Determine the [X, Y] coordinate at the center of the cell enclosing the given text.  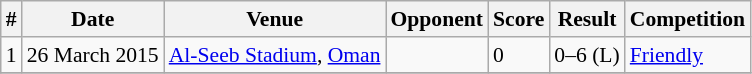
Friendly [688, 55]
Al-Seeb Stadium, Oman [275, 55]
Result [586, 19]
Opponent [438, 19]
Competition [688, 19]
Date [93, 19]
0 [518, 55]
26 March 2015 [93, 55]
Score [518, 19]
0–6 (L) [586, 55]
Venue [275, 19]
# [12, 19]
1 [12, 55]
